From the cell containing the given text, extract its center point as (X, Y) coordinate. 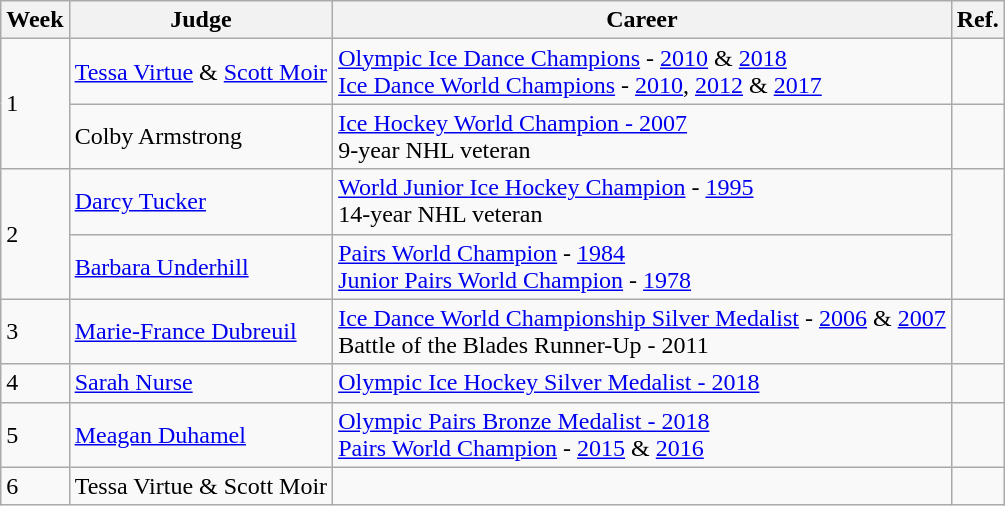
Olympic Pairs Bronze Medalist - 2018Pairs World Champion - 2015 & 2016 (642, 434)
Week (35, 20)
5 (35, 434)
Meagan Duhamel (200, 434)
Ref. (978, 20)
Barbara Underhill (200, 266)
3 (35, 332)
Ice Dance World Championship Silver Medalist - 2006 & 2007Battle of the Blades Runner-Up - 2011 (642, 332)
2 (35, 234)
4 (35, 383)
Judge (200, 20)
Sarah Nurse (200, 383)
Career (642, 20)
Olympic Ice Dance Champions - 2010 & 2018Ice Dance World Champions - 2010, 2012 & 2017 (642, 72)
Olympic Ice Hockey Silver Medalist - 2018 (642, 383)
1 (35, 104)
Darcy Tucker (200, 202)
World Junior Ice Hockey Champion - 199514-year NHL veteran (642, 202)
Marie-France Dubreuil (200, 332)
Pairs World Champion - 1984Junior Pairs World Champion - 1978 (642, 266)
Colby Armstrong (200, 136)
Ice Hockey World Champion - 20079-year NHL veteran (642, 136)
6 (35, 486)
